Scan for the cell matching the given text and deliver its (x, y) coordinate at center. 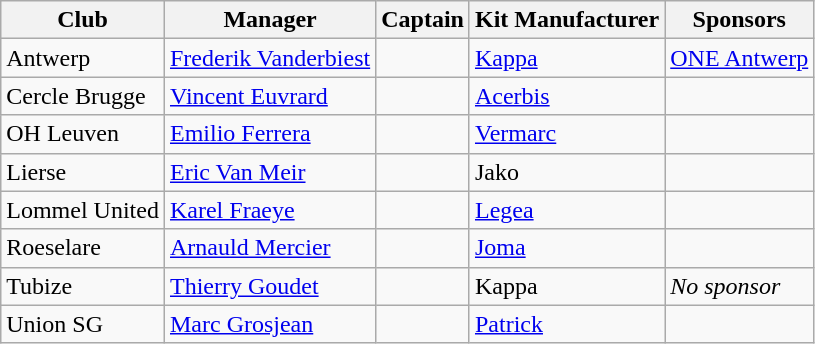
Kit Manufacturer (566, 20)
Tubize (83, 286)
Vermarc (566, 134)
Arnauld Mercier (270, 248)
Vincent Euvrard (270, 96)
Joma (566, 248)
Thierry Goudet (270, 286)
Marc Grosjean (270, 324)
Club (83, 20)
Legea (566, 210)
Cercle Brugge (83, 96)
Emilio Ferrera (270, 134)
Captain (423, 20)
Jako (566, 172)
Lommel United (83, 210)
Antwerp (83, 58)
ONE Antwerp (740, 58)
Eric Van Meir (270, 172)
Sponsors (740, 20)
Frederik Vanderbiest (270, 58)
No sponsor (740, 286)
Patrick (566, 324)
OH Leuven (83, 134)
Lierse (83, 172)
Union SG (83, 324)
Acerbis (566, 96)
Manager (270, 20)
Roeselare (83, 248)
Karel Fraeye (270, 210)
